For the text-containing cell, return its midpoint in [x, y] coordinate format. 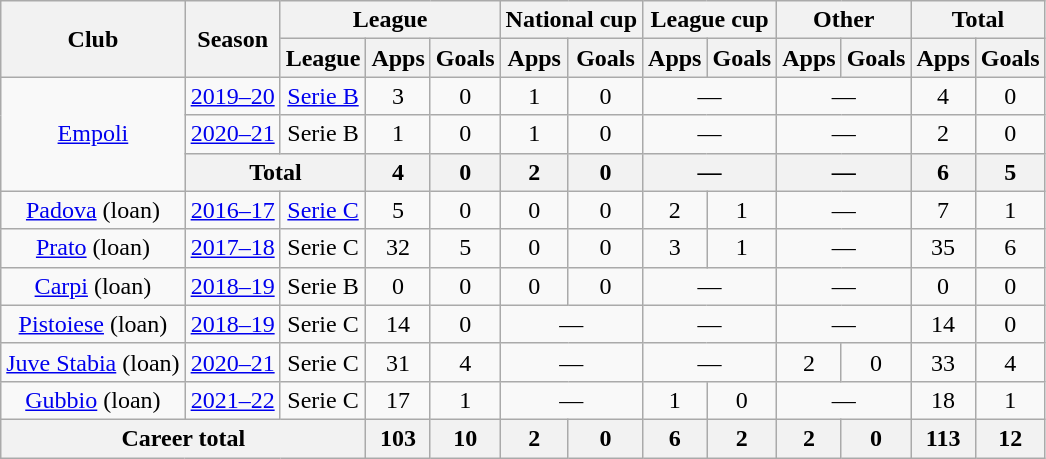
League cup [710, 20]
Pistoiese (loan) [93, 324]
Career total [184, 438]
2019–20 [232, 96]
Gubbio (loan) [93, 400]
Club [93, 39]
17 [398, 400]
Juve Stabia (loan) [93, 362]
Season [232, 39]
Empoli [93, 134]
35 [943, 248]
Other [844, 20]
31 [398, 362]
National cup [571, 20]
10 [465, 438]
2016–17 [232, 210]
12 [1010, 438]
2017–18 [232, 248]
33 [943, 362]
113 [943, 438]
Carpi (loan) [93, 286]
103 [398, 438]
2021–22 [232, 400]
18 [943, 400]
Prato (loan) [93, 248]
Padova (loan) [93, 210]
7 [943, 210]
32 [398, 248]
